Detect which cell encompasses the target text, then output its (X, Y) center coordinate. 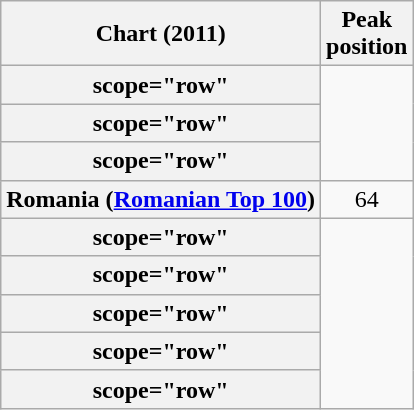
Chart (2011) (161, 34)
Romania (Romanian Top 100) (161, 199)
64 (367, 199)
Peakposition (367, 34)
